Extract the (X, Y) coordinate from the center of the cell holding the provided text.  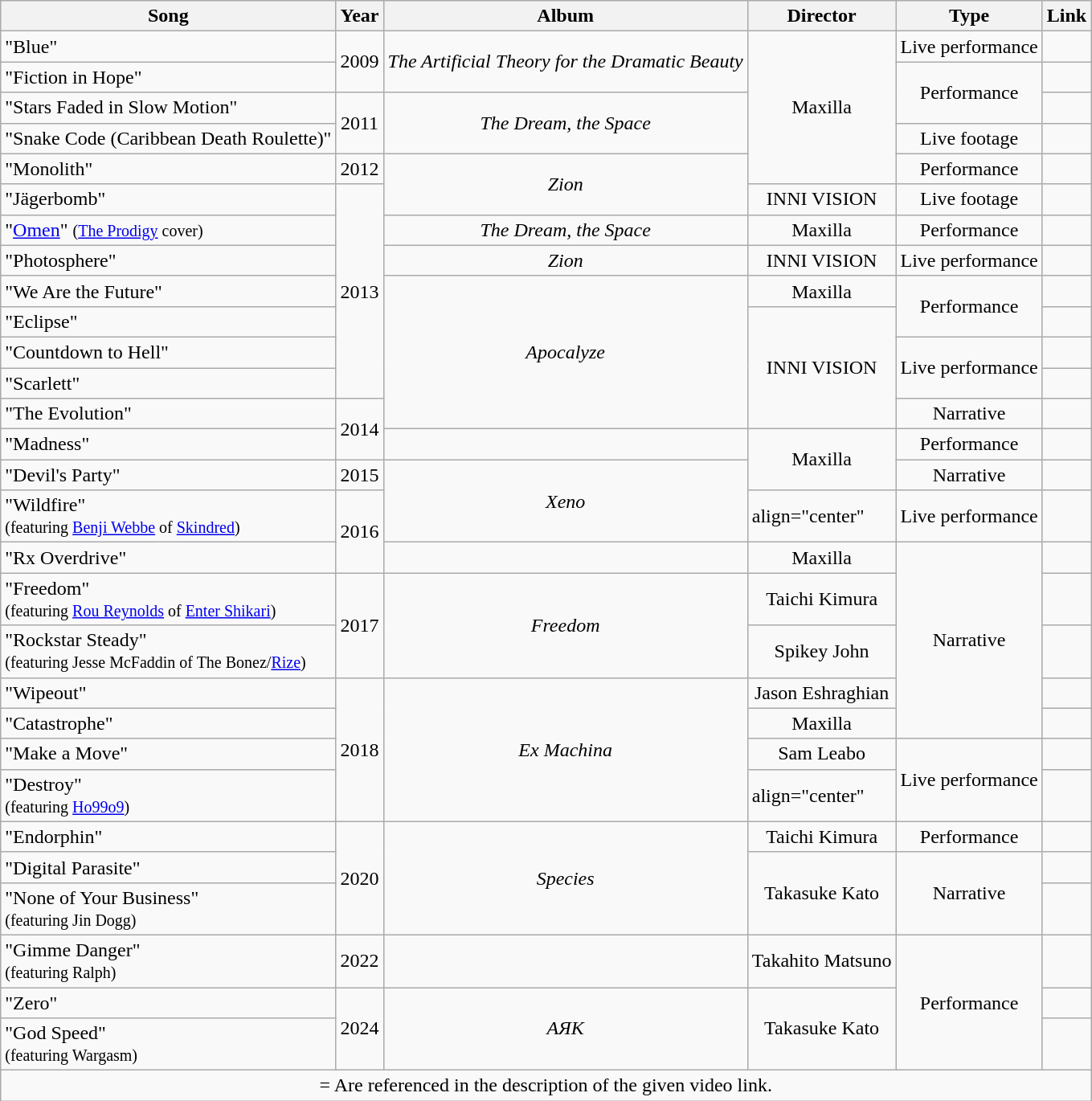
Xeno (566, 501)
"Rockstar Steady"(featuring Jesse McFaddin of The Bonez/Rize) (169, 651)
"Omen" (The Prodigy cover) (169, 230)
"Stars Faded in Slow Motion" (169, 108)
"Wipeout" (169, 693)
"Snake Code (Caribbean Death Roulette)" (169, 138)
"Blue" (169, 47)
AЯK (566, 1029)
2018 (360, 749)
Species (566, 878)
2017 (360, 625)
"Madness" (169, 444)
"Freedom"(featuring Rou Reynolds of Enter Shikari) (169, 600)
"Scarlett" (169, 383)
2014 (360, 429)
"Devil's Party" (169, 475)
"God Speed"(featuring Wargasm) (169, 1045)
2011 (360, 123)
"Destroy"(featuring Ho99o9) (169, 796)
"Endorphin" (169, 837)
2016 (360, 532)
Year (360, 16)
Freedom (566, 625)
Link (1066, 16)
"Digital Parasite" (169, 867)
Spikey John (821, 651)
"Catastrophe" (169, 723)
"Photosphere" (169, 260)
Ex Machina (566, 749)
Jason Eshraghian (821, 693)
"Gimme Danger"(featuring Ralph) (169, 961)
2022 (360, 961)
"Fiction in Hope" (169, 77)
"Monolith" (169, 169)
2020 (360, 878)
"Rx Overdrive" (169, 558)
"Make a Move" (169, 754)
"Jägerbomb" (169, 199)
= Are referenced in the description of the given video link. (546, 1086)
Album (566, 16)
"The Evolution" (169, 414)
Type (969, 16)
"Eclipse" (169, 321)
Sam Leabo (821, 754)
Takahito Matsuno (821, 961)
"We Are the Future" (169, 291)
Apocalyze (566, 352)
2009 (360, 62)
Song (169, 16)
"None of Your Business"(featuring Jin Dogg) (169, 908)
Director (821, 16)
2013 (360, 291)
2012 (360, 169)
2015 (360, 475)
"Wildfire"(featuring Benji Webbe of Skindred) (169, 516)
"Zero" (169, 1002)
2024 (360, 1029)
The Artificial Theory for the Dramatic Beauty (566, 62)
"Countdown to Hell" (169, 352)
